Pinpoint the cell where the given text exists, returning its (X, Y) midpoint coordinate. 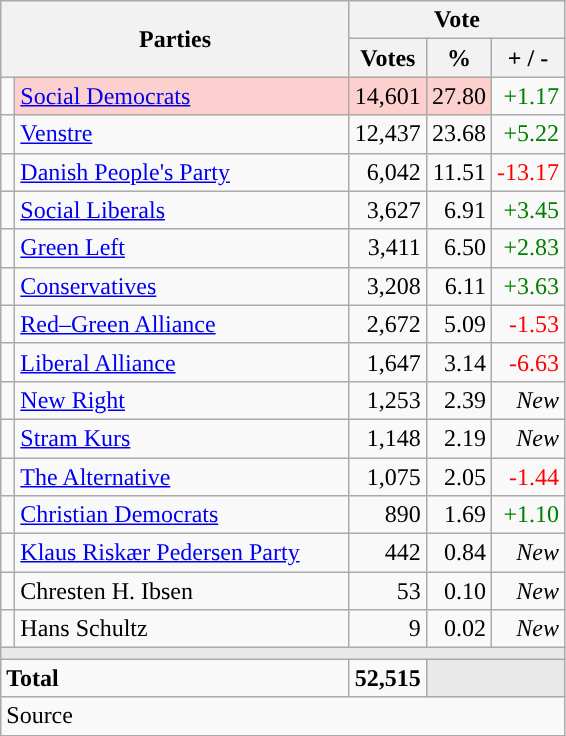
53 (388, 591)
+3.63 (528, 286)
Source (283, 716)
5.09 (458, 324)
+1.17 (528, 96)
+ / - (528, 58)
6.50 (458, 248)
9 (388, 629)
Conservatives (182, 286)
6.11 (458, 286)
890 (388, 515)
0.84 (458, 553)
-6.63 (528, 362)
6.91 (458, 210)
Parties (176, 39)
Votes (388, 58)
-1.44 (528, 477)
0.10 (458, 591)
-1.53 (528, 324)
Stram Kurs (182, 438)
2.39 (458, 400)
2,672 (388, 324)
Liberal Alliance (182, 362)
Venstre (182, 134)
1,075 (388, 477)
Chresten H. Ibsen (182, 591)
11.51 (458, 172)
Social Democrats (182, 96)
Green Left (182, 248)
2.19 (458, 438)
3,411 (388, 248)
14,601 (388, 96)
0.02 (458, 629)
Danish People's Party (182, 172)
1.69 (458, 515)
3,208 (388, 286)
3,627 (388, 210)
1,253 (388, 400)
Hans Schultz (182, 629)
Christian Democrats (182, 515)
+3.45 (528, 210)
Total (176, 678)
New Right (182, 400)
6,042 (388, 172)
-13.17 (528, 172)
Social Liberals (182, 210)
1,148 (388, 438)
1,647 (388, 362)
2.05 (458, 477)
12,437 (388, 134)
The Alternative (182, 477)
+1.10 (528, 515)
Klaus Riskær Pedersen Party (182, 553)
Red–Green Alliance (182, 324)
% (458, 58)
23.68 (458, 134)
442 (388, 553)
27.80 (458, 96)
Vote (456, 20)
3.14 (458, 362)
52,515 (388, 678)
+5.22 (528, 134)
+2.83 (528, 248)
